Output the [X, Y] coordinate of the center of the cell containing the given text.  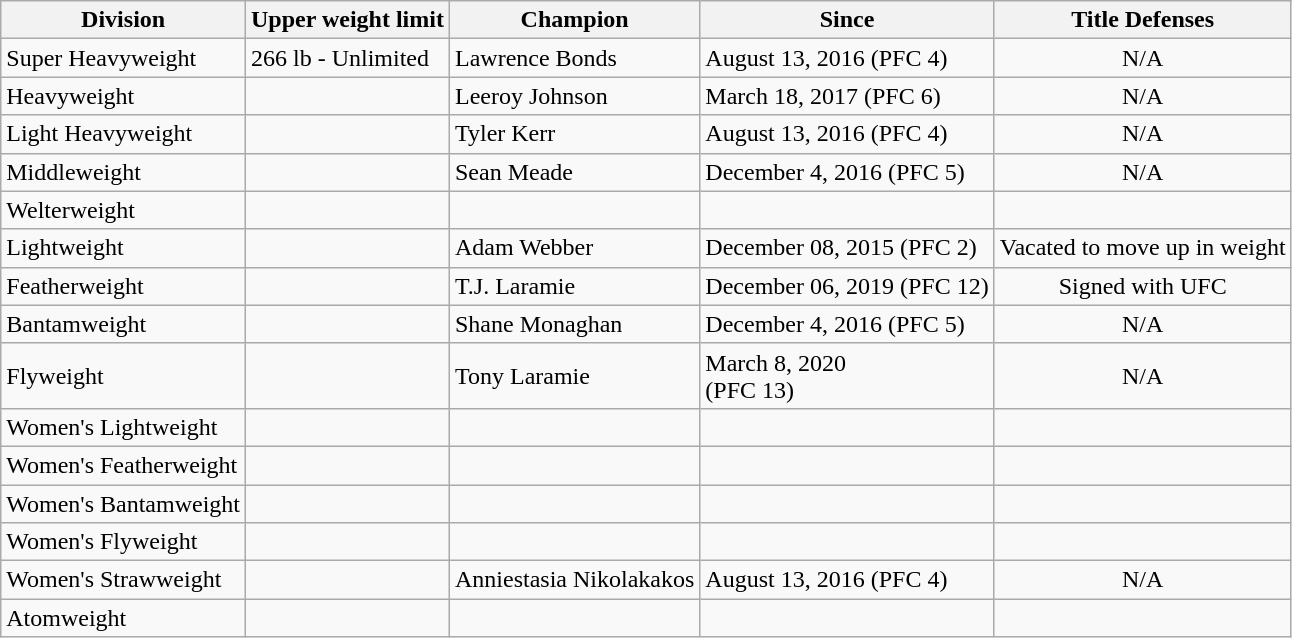
Middleweight [124, 172]
Atomweight [124, 618]
Adam Webber [574, 248]
Lightweight [124, 248]
December 06, 2019 (PFC 12) [847, 286]
Light Heavyweight [124, 134]
Tony Laramie [574, 376]
Signed with UFC [1142, 286]
March 8, 2020(PFC 13) [847, 376]
December 08, 2015 (PFC 2) [847, 248]
T.J. Laramie [574, 286]
Tyler Kerr [574, 134]
Shane Monaghan [574, 324]
Flyweight [124, 376]
Women's Flyweight [124, 542]
March 18, 2017 (PFC 6) [847, 96]
Sean Meade [574, 172]
Featherweight [124, 286]
Title Defenses [1142, 20]
Bantamweight [124, 324]
Women's Bantamweight [124, 503]
Welterweight [124, 210]
Women's Lightweight [124, 427]
Upper weight limit [348, 20]
Super Heavyweight [124, 58]
Women's Strawweight [124, 580]
Since [847, 20]
266 lb - Unlimited [348, 58]
Champion [574, 20]
Vacated to move up in weight [1142, 248]
Division [124, 20]
Heavyweight [124, 96]
Women's Featherweight [124, 465]
Leeroy Johnson [574, 96]
Anniestasia Nikolakakos [574, 580]
Lawrence Bonds [574, 58]
